Provide the (x, y) coordinate of the cell's center where the given text is located.  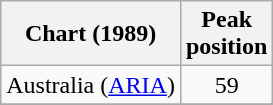
Peakposition (226, 34)
Australia (ARIA) (91, 85)
Chart (1989) (91, 34)
59 (226, 85)
